Pinpoint the cell where the given text exists, returning its (X, Y) midpoint coordinate. 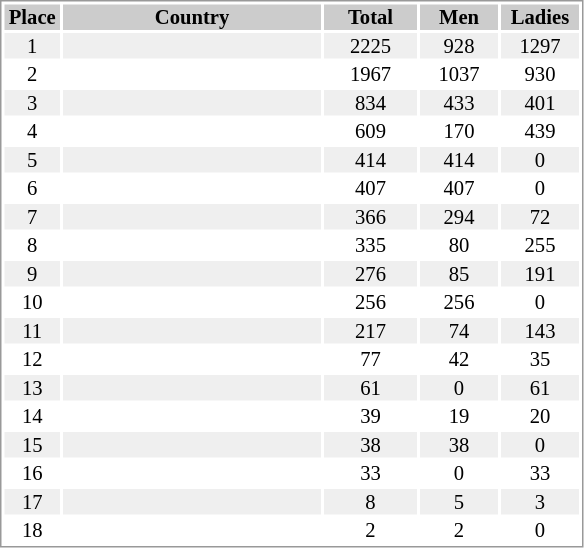
Place (32, 17)
10 (32, 303)
276 (370, 274)
217 (370, 331)
12 (32, 359)
439 (540, 131)
609 (370, 131)
1297 (540, 46)
14 (32, 417)
294 (459, 217)
433 (459, 103)
20 (540, 417)
255 (540, 245)
42 (459, 359)
1037 (459, 75)
Men (459, 17)
13 (32, 388)
6 (32, 189)
15 (32, 445)
1 (32, 46)
18 (32, 531)
191 (540, 274)
366 (370, 217)
4 (32, 131)
Ladies (540, 17)
7 (32, 217)
170 (459, 131)
80 (459, 245)
72 (540, 217)
930 (540, 75)
Total (370, 17)
834 (370, 103)
85 (459, 274)
35 (540, 359)
74 (459, 331)
2225 (370, 46)
77 (370, 359)
19 (459, 417)
11 (32, 331)
17 (32, 502)
928 (459, 46)
401 (540, 103)
39 (370, 417)
1967 (370, 75)
16 (32, 473)
143 (540, 331)
Country (192, 17)
9 (32, 274)
335 (370, 245)
